Scan for the cell matching the given text and deliver its (x, y) coordinate at center. 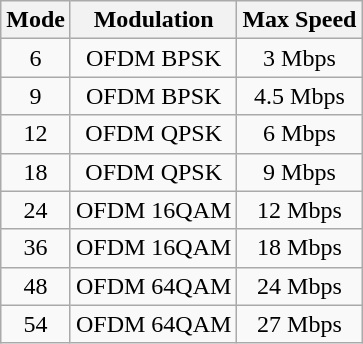
18 (36, 172)
4.5 Mbps (300, 96)
18 Mbps (300, 248)
6 Mbps (300, 134)
24 Mbps (300, 286)
48 (36, 286)
3 Mbps (300, 58)
9 (36, 96)
36 (36, 248)
6 (36, 58)
Mode (36, 20)
12 Mbps (300, 210)
12 (36, 134)
24 (36, 210)
27 Mbps (300, 324)
9 Mbps (300, 172)
Modulation (153, 20)
54 (36, 324)
Max Speed (300, 20)
